Output the [x, y] coordinate of the center of the cell containing the given text.  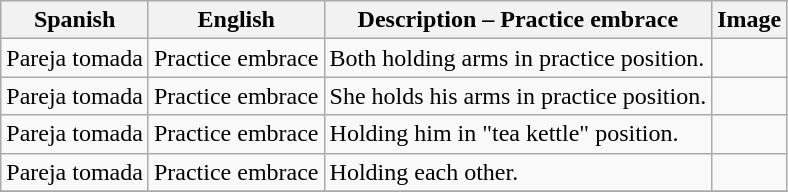
Description – Practice embrace [518, 20]
English [236, 20]
Holding him in "tea kettle" position. [518, 134]
Both holding arms in practice position. [518, 58]
Spanish [75, 20]
She holds his arms in practice position. [518, 96]
Holding each other. [518, 172]
Image [750, 20]
